Find where the given text appears and provide that cell's center as (X, Y) coordinate. 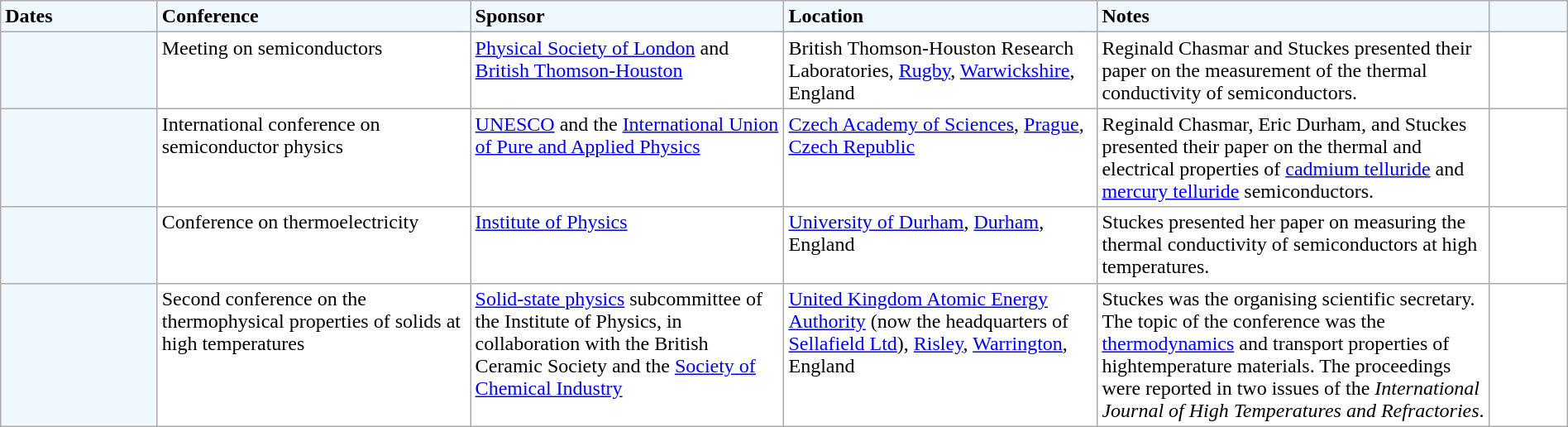
Stuckes presented her paper on measuring the thermal conductivity of semiconductors at high temperatures. (1293, 245)
International conference on semiconductor physics (314, 157)
Reginald Chasmar and Stuckes presented their paper on the measurement of the thermal conductivity of semiconductors. (1293, 70)
Sponsor (627, 17)
Solid-state physics subcommittee of the Institute of Physics, in collaboration with the British Ceramic Society and the Society of Chemical Industry (627, 354)
Czech Academy of Sciences, Prague, Czech Republic (941, 157)
University of Durham, Durham, England (941, 245)
UNESCO and the International Union of Pure and Applied Physics (627, 157)
Physical Society of London and British Thomson-Houston (627, 70)
Meeting on semiconductors (314, 70)
Conference (314, 17)
United Kingdom Atomic Energy Authority (now the headquarters of Sellafield Ltd), Risley, Warrington, England (941, 354)
Conference on thermoelectricity (314, 245)
Notes (1293, 17)
Dates (79, 17)
Location (941, 17)
Institute of Physics (627, 245)
British Thomson-Houston Research Laboratories, Rugby, Warwickshire, England (941, 70)
Second conference on the thermophysical properties of solids at high temperatures (314, 354)
